Extract the (x, y) coordinate from the center of the cell holding the provided text.  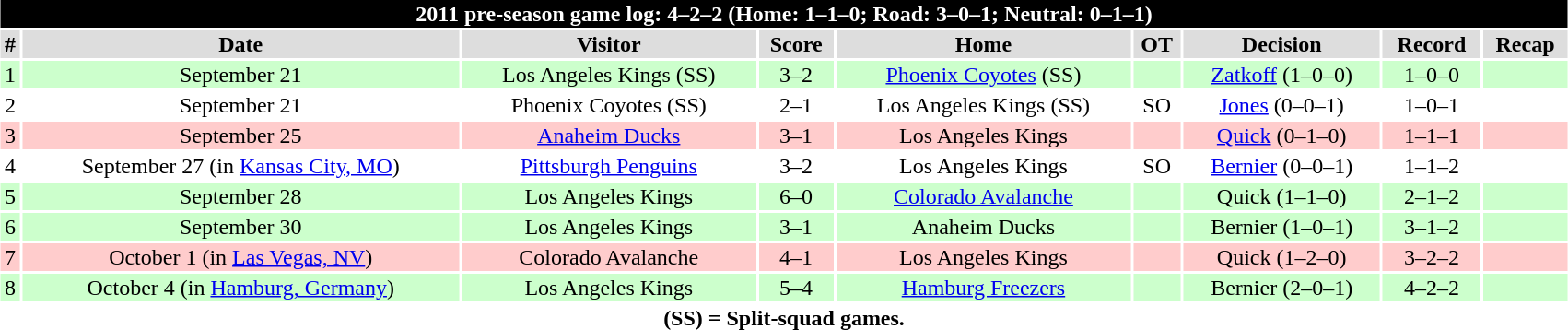
September 25 (240, 136)
September 28 (240, 196)
1 (10, 75)
7 (10, 257)
October 4 (in Hamburg, Germany) (240, 288)
OT (1157, 44)
5 (10, 196)
4 (10, 166)
3–2–2 (1432, 257)
6–0 (796, 196)
Recap (1526, 44)
3 (10, 136)
2 (10, 105)
1–1–1 (1432, 136)
Jones (0–0–1) (1281, 105)
8 (10, 288)
Bernier (1–0–1) (1281, 227)
October 1 (in Las Vegas, NV) (240, 257)
6 (10, 227)
Decision (1281, 44)
Bernier (2–0–1) (1281, 288)
1–1–2 (1432, 166)
Bernier (0–0–1) (1281, 166)
Home (984, 44)
Quick (0–1–0) (1281, 136)
4–2–2 (1432, 288)
September 30 (240, 227)
1–0–0 (1432, 75)
5–4 (796, 288)
3–1–2 (1432, 227)
Pittsburgh Penguins (608, 166)
Score (796, 44)
Record (1432, 44)
Hamburg Freezers (984, 288)
2011 pre-season game log: 4–2–2 (Home: 1–1–0; Road: 3–0–1; Neutral: 0–1–1) (784, 14)
Quick (1–2–0) (1281, 257)
Zatkoff (1–0–0) (1281, 75)
2–1–2 (1432, 196)
Date (240, 44)
Quick (1–1–0) (1281, 196)
September 27 (in Kansas City, MO) (240, 166)
4–1 (796, 257)
# (10, 44)
Visitor (608, 44)
1–0–1 (1432, 105)
2–1 (796, 105)
